Output the [X, Y] coordinate of the center of the cell containing the given text.  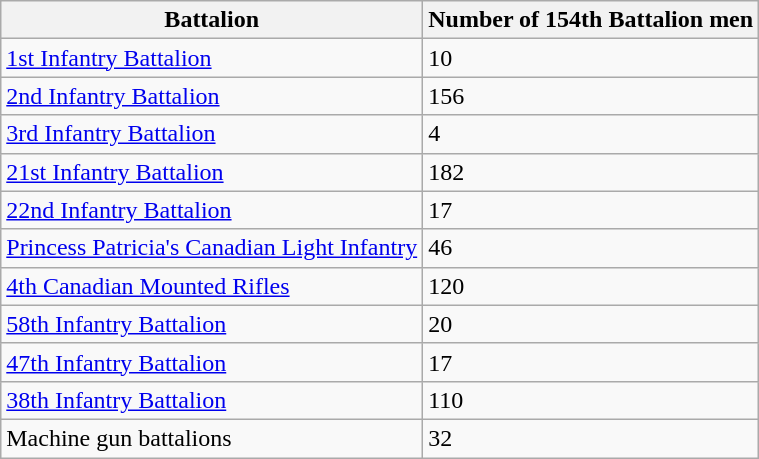
110 [591, 400]
182 [591, 172]
22nd Infantry Battalion [212, 210]
46 [591, 248]
4th Canadian Mounted Rifles [212, 286]
3rd Infantry Battalion [212, 134]
Machine gun battalions [212, 438]
Number of 154th Battalion men [591, 20]
21st Infantry Battalion [212, 172]
38th Infantry Battalion [212, 400]
Battalion [212, 20]
10 [591, 58]
Princess Patricia's Canadian Light Infantry [212, 248]
4 [591, 134]
58th Infantry Battalion [212, 324]
20 [591, 324]
1st Infantry Battalion [212, 58]
32 [591, 438]
47th Infantry Battalion [212, 362]
156 [591, 96]
2nd Infantry Battalion [212, 96]
120 [591, 286]
